Scan for the cell matching the given text and deliver its (x, y) coordinate at center. 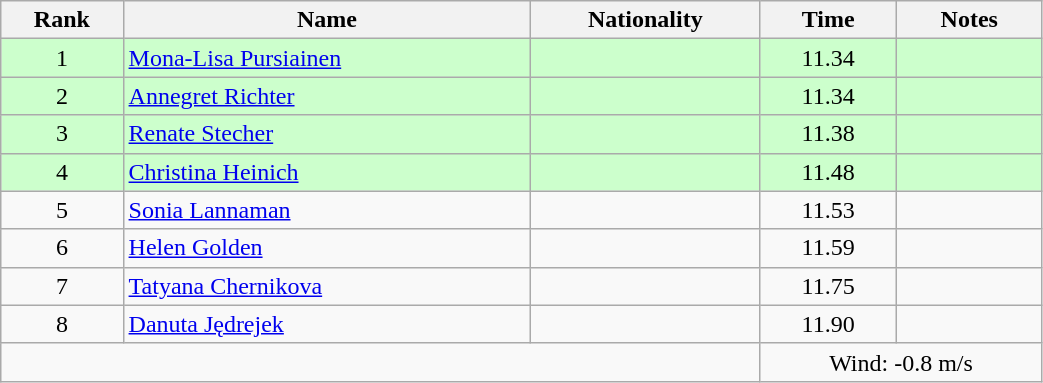
2 (62, 96)
Mona-Lisa Pursiainen (327, 58)
11.90 (828, 324)
Helen Golden (327, 248)
Renate Stecher (327, 134)
11.75 (828, 286)
Wind: -0.8 m/s (901, 362)
Rank (62, 20)
6 (62, 248)
Annegret Richter (327, 96)
11.38 (828, 134)
Time (828, 20)
8 (62, 324)
11.48 (828, 172)
5 (62, 210)
Tatyana Chernikova (327, 286)
Danuta Jędrejek (327, 324)
3 (62, 134)
7 (62, 286)
1 (62, 58)
11.53 (828, 210)
Name (327, 20)
11.59 (828, 248)
Christina Heinich (327, 172)
Nationality (646, 20)
Notes (969, 20)
Sonia Lannaman (327, 210)
4 (62, 172)
